Provide the (x, y) coordinate of the cell's center where the given text is located.  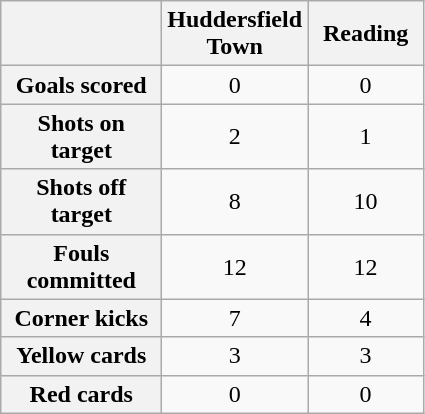
7 (235, 318)
10 (366, 202)
Goals scored (82, 85)
Shots off target (82, 202)
2 (235, 136)
Shots on target (82, 136)
Red cards (82, 394)
Corner kicks (82, 318)
1 (366, 136)
Fouls committed (82, 266)
Yellow cards (82, 356)
Huddersfield Town (235, 34)
4 (366, 318)
8 (235, 202)
Reading (366, 34)
